Extract the [X, Y] coordinate from the center of the cell holding the provided text.  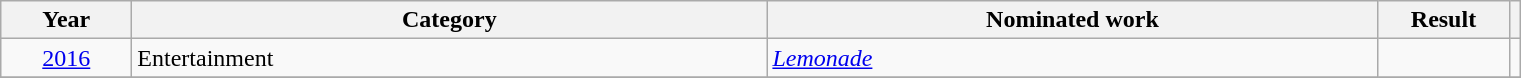
Year [66, 20]
Nominated work [1072, 20]
Lemonade [1072, 58]
2016 [66, 58]
Category [450, 20]
Result [1444, 20]
Entertainment [450, 58]
